Return the (x, y) coordinate for the center point of the cell that contains the specified text.  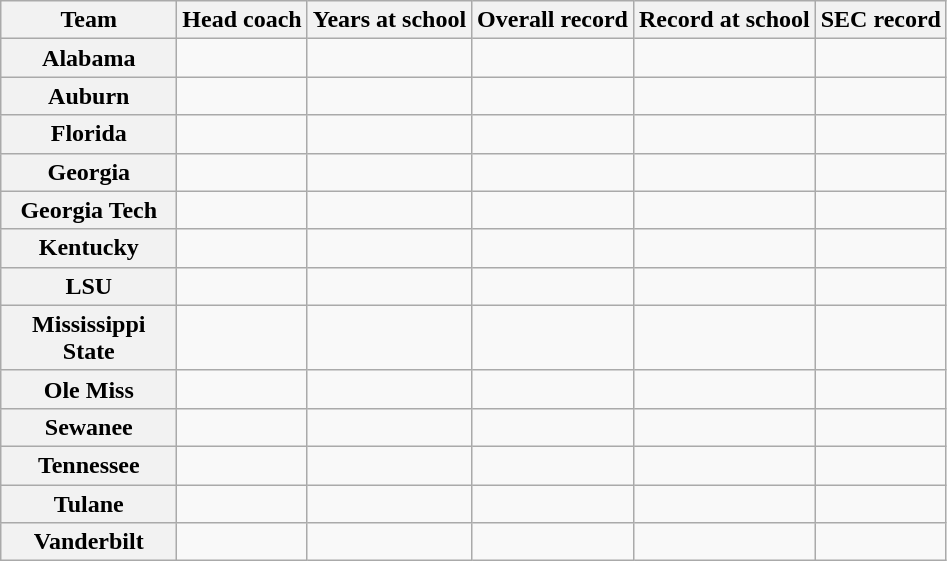
Ole Miss (89, 389)
Auburn (89, 96)
Florida (89, 134)
Kentucky (89, 248)
Tulane (89, 503)
LSU (89, 286)
Overall record (553, 20)
Years at school (389, 20)
Georgia (89, 172)
Record at school (724, 20)
Mississippi State (89, 338)
Sewanee (89, 427)
Vanderbilt (89, 542)
Alabama (89, 58)
Tennessee (89, 465)
Georgia Tech (89, 210)
Team (89, 20)
SEC record (880, 20)
Head coach (242, 20)
